Scan for the cell matching the given text and deliver its [x, y] coordinate at center. 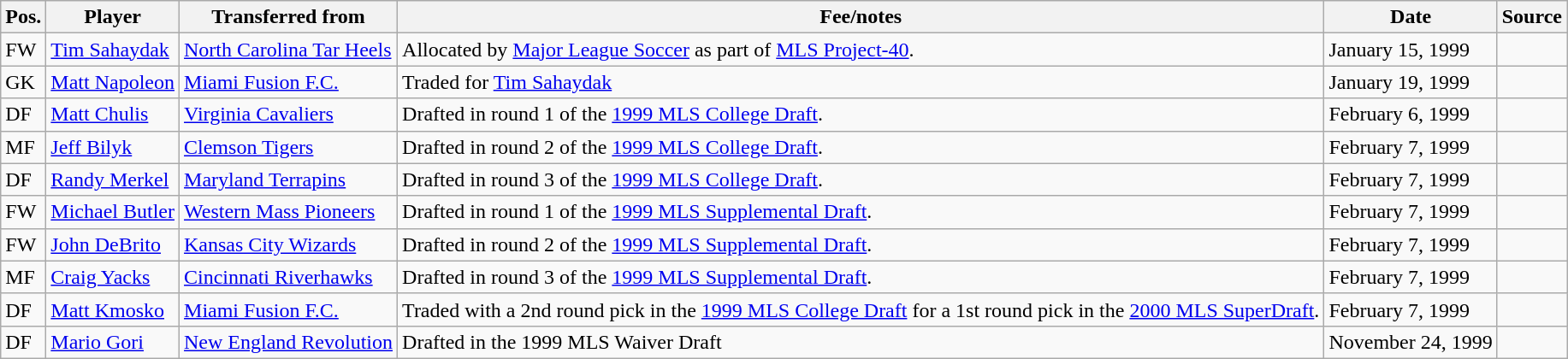
Matt Napoleon [113, 82]
Matt Chulis [113, 115]
Traded with a 2nd round pick in the 1999 MLS College Draft for a 1st round pick in the 2000 MLS SuperDraft. [861, 309]
New England Revolution [289, 342]
Date [1411, 17]
Traded for Tim Sahaydak [861, 82]
Drafted in round 2 of the 1999 MLS Supplemental Draft. [861, 244]
Drafted in round 1 of the 1999 MLS College Draft. [861, 115]
Kansas City Wizards [289, 244]
Virginia Cavaliers [289, 115]
Drafted in round 1 of the 1999 MLS Supplemental Draft. [861, 212]
Cincinnati Riverhawks [289, 277]
Maryland Terrapins [289, 179]
Player [113, 17]
Matt Kmosko [113, 309]
Jeff Bilyk [113, 147]
January 15, 1999 [1411, 50]
Mario Gori [113, 342]
Drafted in the 1999 MLS Waiver Draft [861, 342]
Western Mass Pioneers [289, 212]
North Carolina Tar Heels [289, 50]
John DeBrito [113, 244]
Allocated by Major League Soccer as part of MLS Project-40. [861, 50]
Drafted in round 2 of the 1999 MLS College Draft. [861, 147]
November 24, 1999 [1411, 342]
Drafted in round 3 of the 1999 MLS Supplemental Draft. [861, 277]
Transferred from [289, 17]
Pos. [24, 17]
Clemson Tigers [289, 147]
Michael Butler [113, 212]
Drafted in round 3 of the 1999 MLS College Draft. [861, 179]
Fee/notes [861, 17]
Source [1531, 17]
GK [24, 82]
January 19, 1999 [1411, 82]
Randy Merkel [113, 179]
Tim Sahaydak [113, 50]
February 6, 1999 [1411, 115]
Craig Yacks [113, 277]
